Determine the (X, Y) coordinate at the center of the cell enclosing the given text.  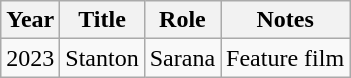
Sarana (182, 58)
Role (182, 20)
Feature film (286, 58)
Notes (286, 20)
Year (30, 20)
2023 (30, 58)
Title (102, 20)
Stanton (102, 58)
